Find where the given text appears and provide that cell's center as (x, y) coordinate. 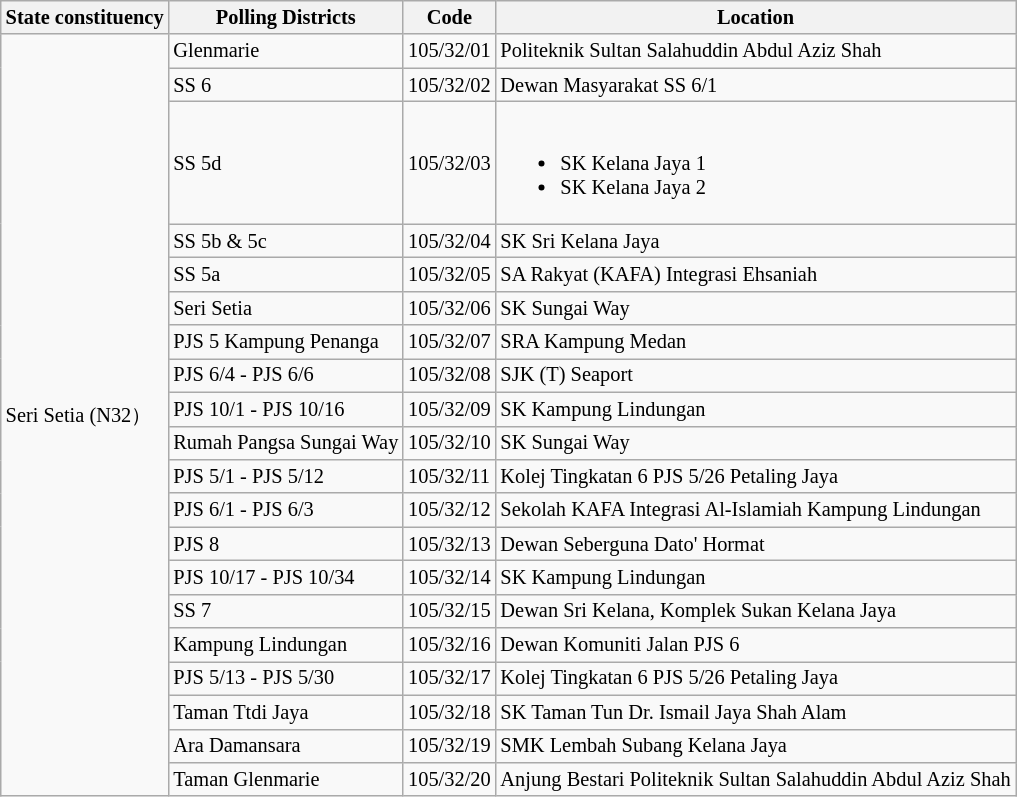
Location (756, 17)
SRA Kampung Medan (756, 342)
Seri Setia (286, 308)
105/32/08 (449, 375)
105/32/14 (449, 577)
Kampung Lindungan (286, 645)
SJK (T) Seaport (756, 375)
Taman Glenmarie (286, 779)
State constituency (85, 17)
Polling Districts (286, 17)
105/32/10 (449, 443)
SS 6 (286, 85)
SK Taman Tun Dr. Ismail Jaya Shah Alam (756, 712)
Sekolah KAFA Integrasi Al-Islamiah Kampung Lindungan (756, 510)
105/32/03 (449, 162)
Code (449, 17)
PJS 5/13 - PJS 5/30 (286, 678)
Taman Ttdi Jaya (286, 712)
Ara Damansara (286, 746)
105/32/12 (449, 510)
Anjung Bestari Politeknik Sultan Salahuddin Abdul Aziz Shah (756, 779)
105/32/19 (449, 746)
Dewan Sri Kelana, Komplek Sukan Kelana Jaya (756, 611)
105/32/05 (449, 274)
Rumah Pangsa Sungai Way (286, 443)
Politeknik Sultan Salahuddin Abdul Aziz Shah (756, 51)
PJS 8 (286, 544)
SA Rakyat (KAFA) Integrasi Ehsaniah (756, 274)
Dewan Komuniti Jalan PJS 6 (756, 645)
105/32/02 (449, 85)
105/32/09 (449, 409)
105/32/20 (449, 779)
PJS 5 Kampung Penanga (286, 342)
105/32/17 (449, 678)
SK Sri Kelana Jaya (756, 241)
SK Kelana Jaya 1SK Kelana Jaya 2 (756, 162)
105/32/15 (449, 611)
SS 7 (286, 611)
SMK Lembah Subang Kelana Jaya (756, 746)
SS 5d (286, 162)
Seri Setia (N32） (85, 415)
105/32/13 (449, 544)
105/32/06 (449, 308)
Dewan Seberguna Dato' Hormat (756, 544)
105/32/16 (449, 645)
105/32/18 (449, 712)
Dewan Masyarakat SS 6/1 (756, 85)
105/32/04 (449, 241)
PJS 6/4 - PJS 6/6 (286, 375)
105/32/07 (449, 342)
105/32/11 (449, 476)
105/32/01 (449, 51)
PJS 10/1 - PJS 10/16 (286, 409)
PJS 5/1 - PJS 5/12 (286, 476)
PJS 6/1 - PJS 6/3 (286, 510)
PJS 10/17 - PJS 10/34 (286, 577)
Glenmarie (286, 51)
SS 5b & 5c (286, 241)
SS 5a (286, 274)
